Output the [X, Y] coordinate of the center of the cell containing the given text.  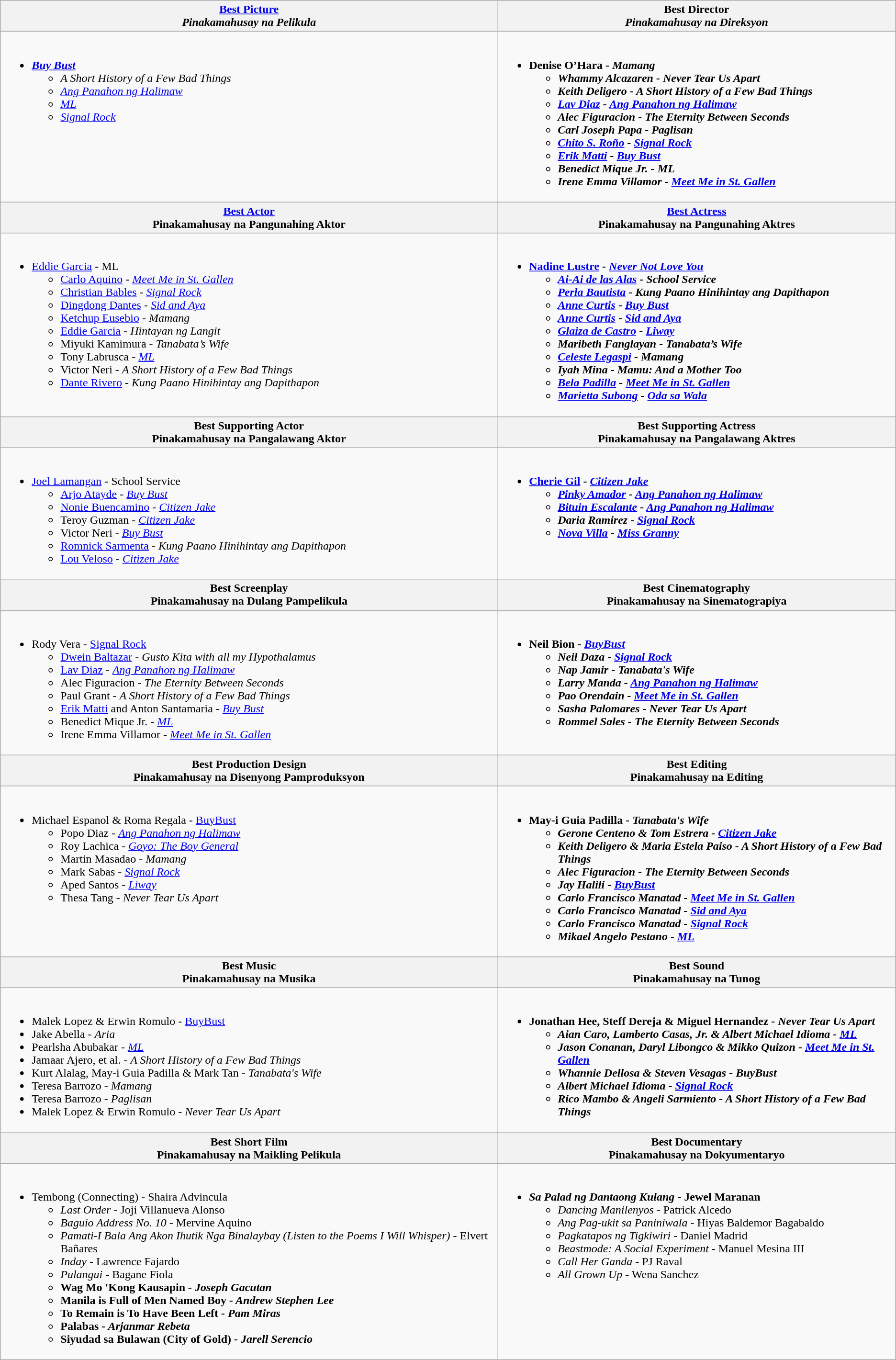
Best PicturePinakamahusay na Pelikula [249, 16]
Best MusicPinakamahusay na Musika [249, 972]
Best DocumentaryPinakamahusay na Dokyumentaryo [697, 1148]
Best ActorPinakamahusay na Pangunahing Aktor [249, 217]
Best Supporting ActressPinakamahusay na Pangalawang Aktres [697, 432]
Best Supporting ActorPinakamahusay na Pangalawang Aktor [249, 432]
Best CinematographyPinakamahusay na Sinematograpiya [697, 595]
Buy BustA Short History of a Few Bad ThingsAng Panahon ng HalimawMLSignal Rock [249, 117]
Best ScreenplayPinakamahusay na Dulang Pampelikula [249, 595]
Best ActressPinakamahusay na Pangunahing Aktres [697, 217]
Best SoundPinakamahusay na Tunog [697, 972]
Best EditingPinakamahusay na Editing [697, 771]
Best DirectorPinakamahusay na Direksyon [697, 16]
Best Short FilmPinakamahusay na Maikling Pelikula [249, 1148]
Best Production DesignPinakamahusay na Disenyong Pamproduksyon [249, 771]
